Locate the cell with the specified text and output its (x, y) center coordinate. 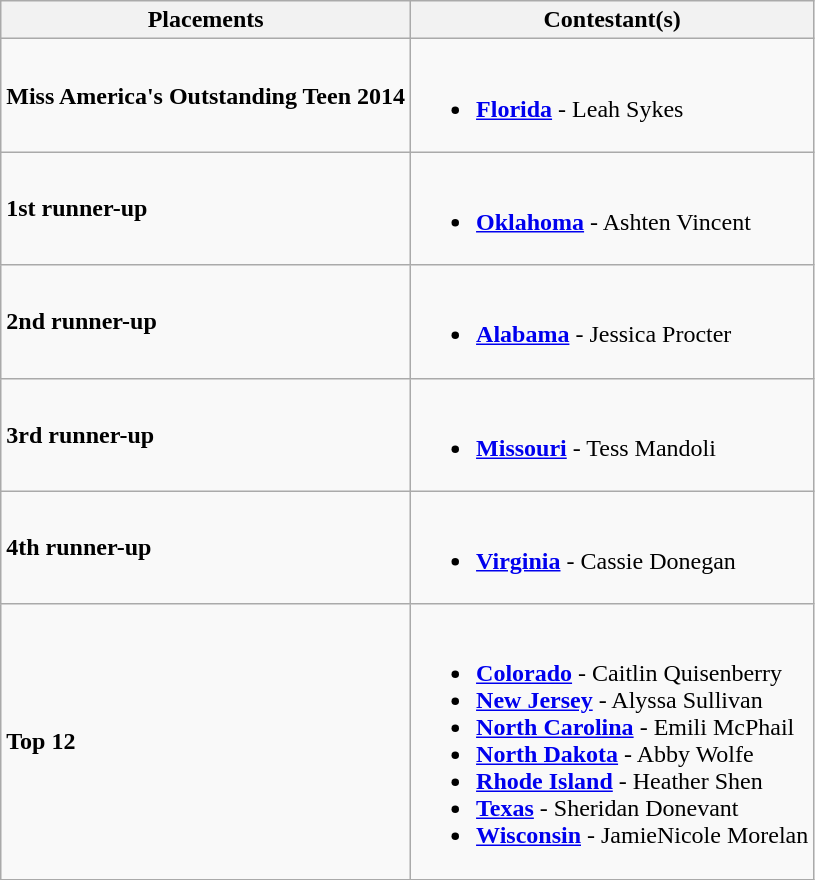
Alabama - Jessica Procter (612, 322)
Placements (206, 20)
Virginia - Cassie Donegan (612, 548)
Contestant(s) (612, 20)
3rd runner-up (206, 434)
Florida - Leah Sykes (612, 96)
1st runner-up (206, 208)
Miss America's Outstanding Teen 2014 (206, 96)
2nd runner-up (206, 322)
4th runner-up (206, 548)
Top 12 (206, 742)
Missouri - Tess Mandoli (612, 434)
Oklahoma - Ashten Vincent (612, 208)
